Search for the cell housing the specified text and yield its [x, y] center coordinate. 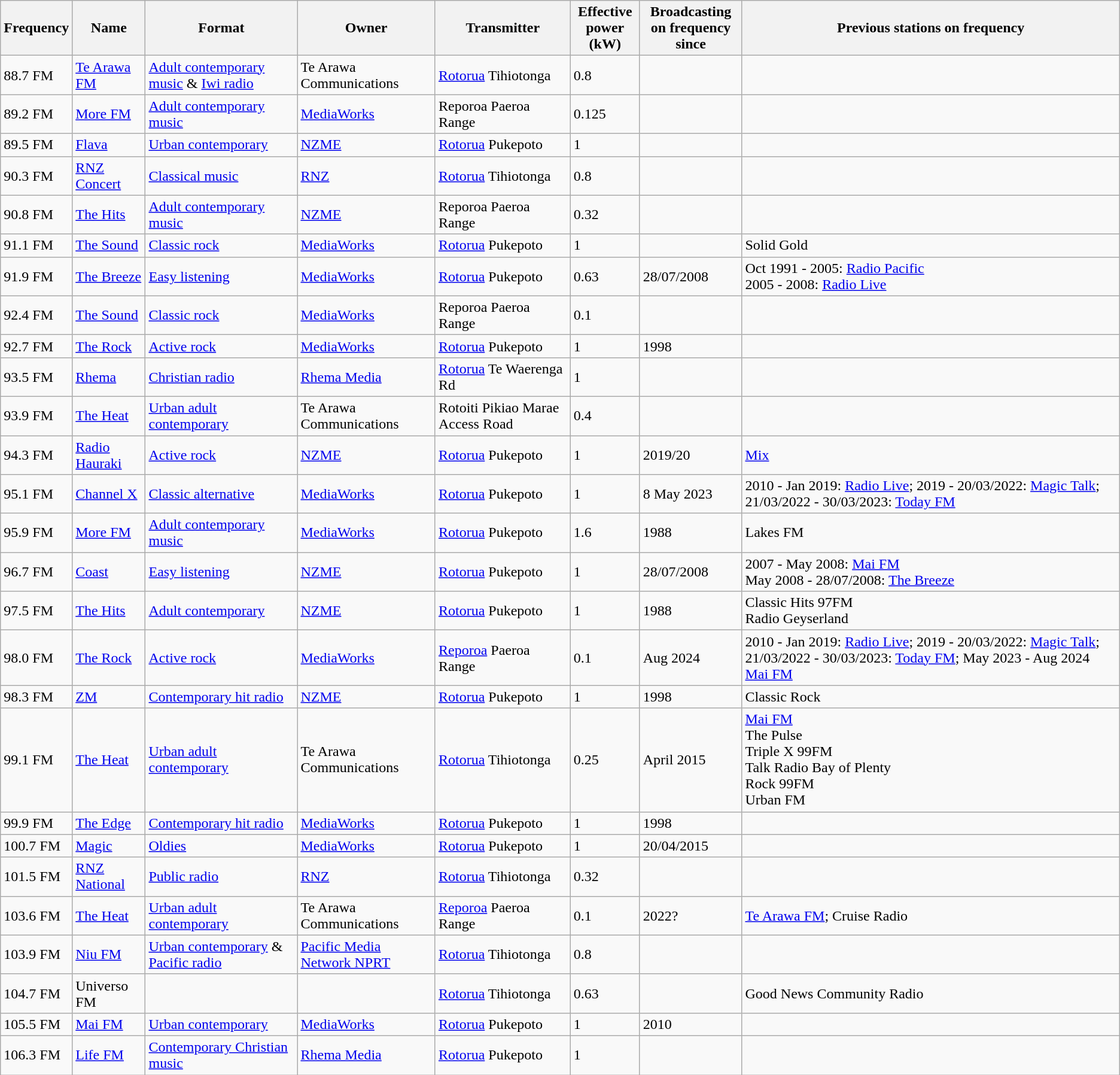
89.5 FM [36, 145]
89.2 FM [36, 114]
94.3 FM [36, 455]
Channel X [109, 494]
2010 [690, 1024]
The Edge [109, 823]
97.5 FM [36, 611]
2010 - Jan 2019: Radio Live; 2019 - 20/03/2022: Magic Talk; 21/03/2022 - 30/03/2023: Today FM; May 2023 - Aug 2024 Mai FM [931, 658]
Broadcastingon frequency since [690, 28]
Mai FM The Pulse Triple X 99FM Talk Radio Bay of Plenty Rock 99FM Urban FM [931, 760]
1.6 [605, 533]
April 2015 [690, 760]
Christian radio [221, 377]
100.7 FM [36, 846]
99.9 FM [36, 823]
Format [221, 28]
Transmitter [503, 28]
2019/20 [690, 455]
The Breeze [109, 277]
Te Arawa FM [109, 75]
Aug 2024 [690, 658]
Flava [109, 145]
2022? [690, 916]
104.7 FM [36, 994]
91.9 FM [36, 277]
Rhema [109, 377]
Pacific Media Network NPRT [366, 954]
Solid Gold [931, 245]
ZM [109, 697]
101.5 FM [36, 876]
Contemporary Christian music [221, 1055]
103.9 FM [36, 954]
2007 - May 2008: Mai FM May 2008 - 28/07/2008: The Breeze [931, 572]
2010 - Jan 2019: Radio Live; 2019 - 20/03/2022: Magic Talk; 21/03/2022 - 30/03/2023: Today FM [931, 494]
Adult contemporary [221, 611]
20/04/2015 [690, 846]
Classical music [221, 176]
RNZ National [109, 876]
Oct 1991 - 2005: Radio Pacific 2005 - 2008: Radio Live [931, 277]
92.7 FM [36, 346]
Oldies [221, 846]
Name [109, 28]
98.0 FM [36, 658]
98.3 FM [36, 697]
106.3 FM [36, 1055]
Lakes FM [931, 533]
Niu FM [109, 954]
88.7 FM [36, 75]
105.5 FM [36, 1024]
Magic [109, 846]
Radio Hauraki [109, 455]
93.5 FM [36, 377]
Te Arawa FM; Cruise Radio [931, 916]
Universo FM [109, 994]
95.1 FM [36, 494]
Previous stations on frequency [931, 28]
Mix [931, 455]
Effectivepower (kW) [605, 28]
Classic Rock [931, 697]
Classic alternative [221, 494]
Coast [109, 572]
91.1 FM [36, 245]
8 May 2023 [690, 494]
Classic Hits 97FMRadio Geyserland [931, 611]
0.125 [605, 114]
103.6 FM [36, 916]
RNZ Concert [109, 176]
Rotorua Te Waerenga Rd [503, 377]
Urban contemporary & Pacific radio [221, 954]
95.9 FM [36, 533]
Good News Community Radio [931, 994]
92.4 FM [36, 315]
99.1 FM [36, 760]
Owner [366, 28]
Mai FM [109, 1024]
Rotoiti Pikiao Marae Access Road [503, 415]
93.9 FM [36, 415]
0.4 [605, 415]
Life FM [109, 1055]
Public radio [221, 876]
90.3 FM [36, 176]
0.25 [605, 760]
96.7 FM [36, 572]
Frequency [36, 28]
Adult contemporary music & Iwi radio [221, 75]
90.8 FM [36, 214]
